Return the [X, Y] coordinate for the center point of the cell that contains the specified text.  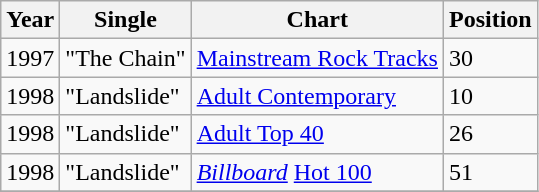
1997 [30, 58]
Adult Top 40 [317, 134]
"The Chain" [126, 58]
51 [490, 172]
30 [490, 58]
Single [126, 20]
Mainstream Rock Tracks [317, 58]
10 [490, 96]
Position [490, 20]
Billboard Hot 100 [317, 172]
Chart [317, 20]
Adult Contemporary [317, 96]
Year [30, 20]
26 [490, 134]
